Return (x, y) of the center of cell containing provided text 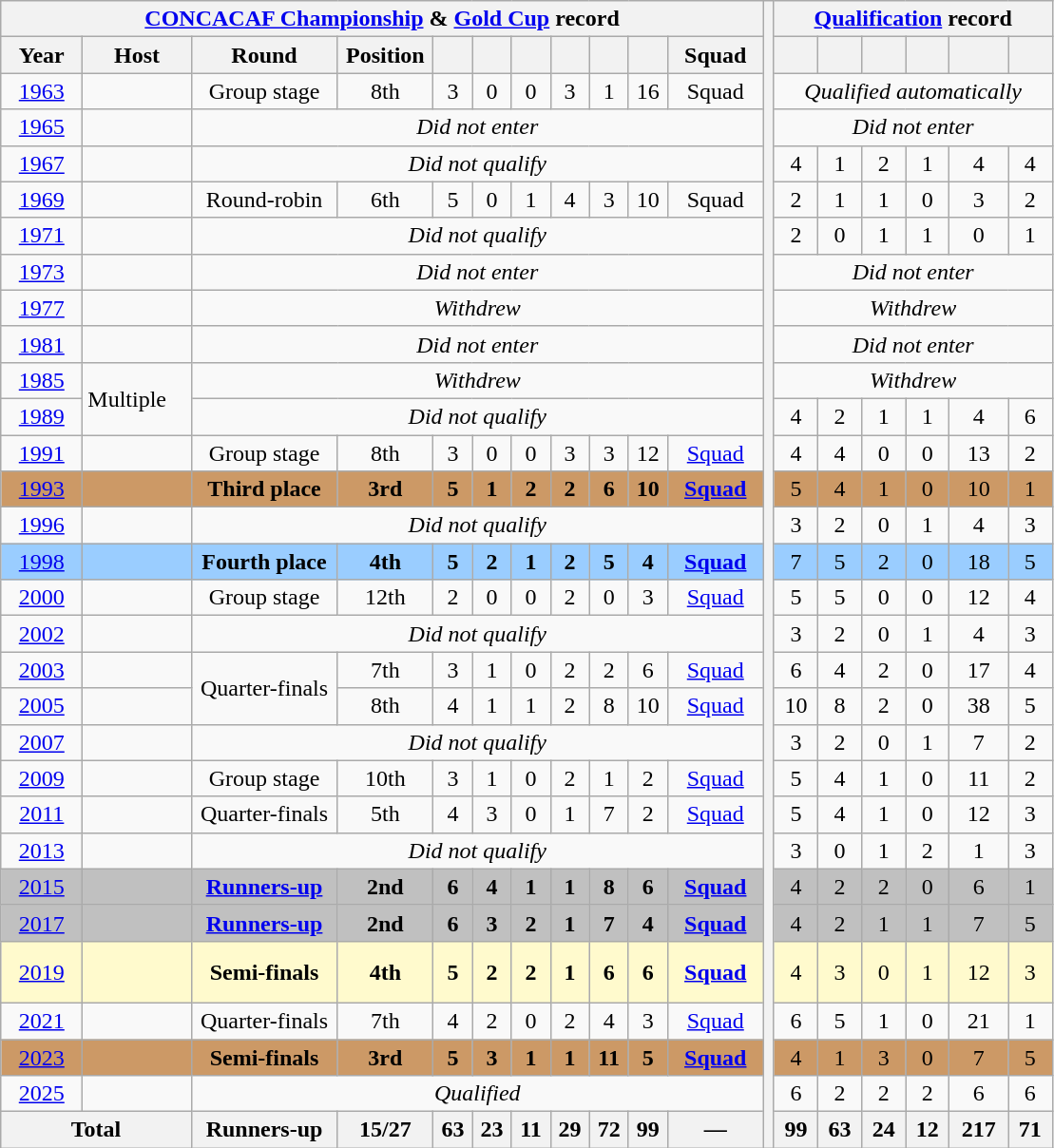
1969 (42, 200)
24 (884, 1130)
Round-robin (264, 200)
2023 (42, 1058)
2002 (42, 634)
23 (492, 1130)
Position (386, 55)
1993 (42, 489)
— (715, 1130)
1973 (42, 272)
1981 (42, 344)
2025 (42, 1094)
1967 (42, 163)
2000 (42, 598)
Host (137, 55)
2007 (42, 742)
1971 (42, 236)
Qualified (477, 1094)
21 (979, 1021)
2013 (42, 851)
2003 (42, 670)
12th (386, 598)
16 (648, 91)
1963 (42, 91)
1965 (42, 127)
2021 (42, 1021)
Third place (264, 489)
6th (386, 200)
CONCACAF Championship & Gold Cup record (382, 19)
5th (386, 814)
13 (979, 453)
Qualification record (912, 19)
29 (570, 1130)
Qualified automatically (912, 91)
72 (608, 1130)
Year (42, 55)
2005 (42, 706)
2015 (42, 887)
18 (979, 562)
Round (264, 55)
1989 (42, 416)
2017 (42, 923)
1991 (42, 453)
Multiple (137, 398)
1998 (42, 562)
1977 (42, 308)
38 (979, 706)
217 (979, 1130)
Total (96, 1130)
2011 (42, 814)
1996 (42, 526)
2019 (42, 971)
1985 (42, 380)
71 (1030, 1130)
17 (979, 670)
Fourth place (264, 562)
15/27 (386, 1130)
2009 (42, 778)
10th (386, 778)
